Scan for the cell matching the given text and deliver its [x, y] coordinate at center. 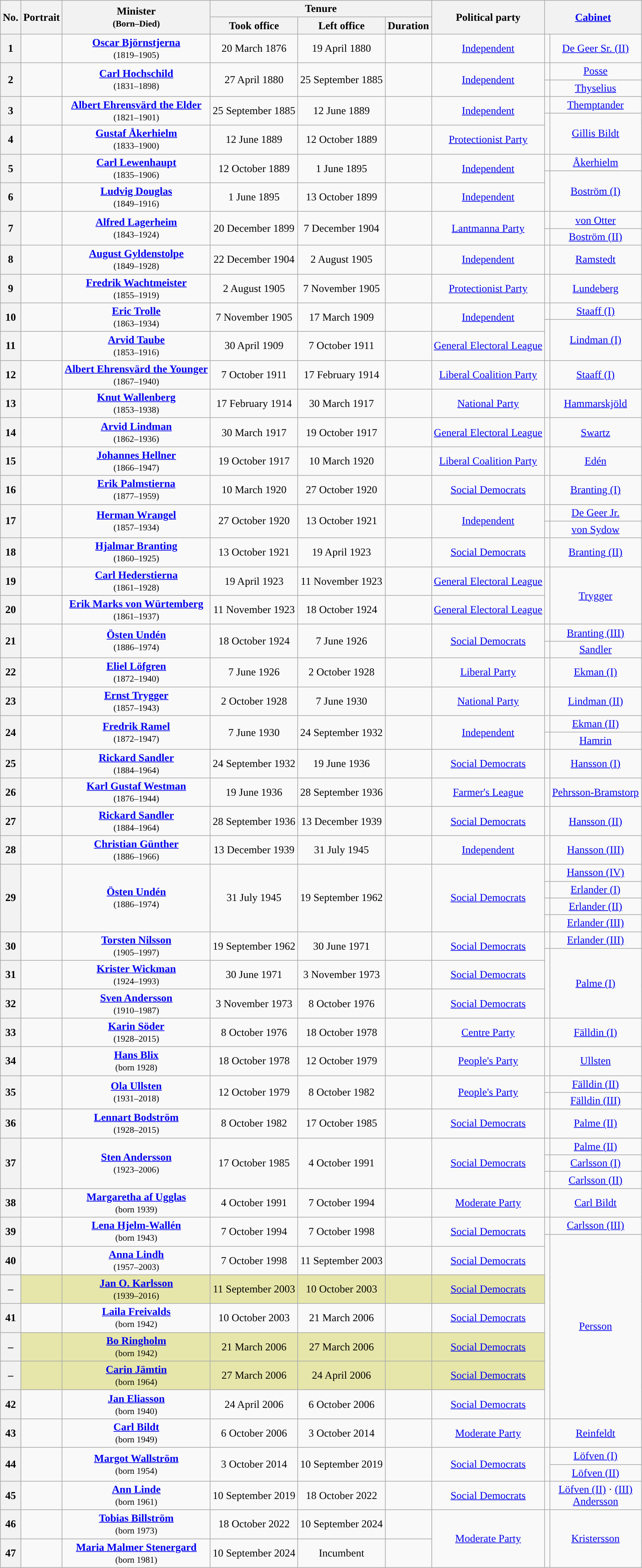
Löfven (I) [596, 1456]
22 [11, 672]
30 [11, 946]
Carlsson (III) [596, 1226]
Carlsson (I) [596, 1163]
Took office [254, 26]
Ann Linde(born 1961) [136, 1496]
Carl Bildt(born 1949) [136, 1433]
Lindman (II) [596, 701]
17 March 1909 [342, 318]
Albert Ehrensvärd the Elder(1821–1901) [136, 111]
Oscar Björnstjerna(1819–1905) [136, 49]
7 [11, 228]
von Otter [596, 220]
21 [11, 641]
Ekman (II) [596, 724]
Sven Andersson(1910–1987) [136, 1003]
15 [11, 461]
Carl Hochschild(1831–1898) [136, 80]
20 December 1899 [254, 228]
Branting (II) [596, 552]
7 December 1904 [342, 228]
Hansson (III) [596, 850]
Fälldin (I) [596, 1032]
20 [11, 610]
Cabinet [593, 17]
Themptander [596, 105]
Swartz [596, 433]
29 [11, 898]
Incumbent [342, 1553]
Liberal Party [488, 672]
Persson [596, 1326]
Margaretha af Ugglas(born 1939) [136, 1203]
Farmer's League [488, 793]
Left office [342, 26]
12 [11, 375]
Torsten Nilsson(1905–1997) [136, 946]
23 [11, 701]
Political party [488, 17]
4 [11, 140]
Boström (I) [596, 191]
De Geer Sr. (II) [596, 49]
44 [11, 1464]
47 [11, 1553]
Fälldin (II) [596, 1084]
von Sydow [596, 529]
Carin Jämtin(born 1964) [136, 1376]
Ekman (I) [596, 672]
Fälldin (III) [596, 1101]
Duration [408, 26]
Tobias Billström(born 1973) [136, 1524]
30 April 1909 [254, 346]
Löfven (II) · (III)Andersson [596, 1496]
Hansson (II) [596, 821]
Erik Palmstierna(1877–1959) [136, 490]
Hansson (I) [596, 763]
Karl Gustaf Westman(1876–1944) [136, 793]
5 [11, 168]
Hammarskjöld [596, 403]
Minister(Born–Died) [136, 17]
36 [11, 1123]
Christian Günther(1886–1966) [136, 850]
Arvid Taube(1853–1916) [136, 346]
Erik Marks von Würtemberg(1861–1937) [136, 610]
Eliel Löfgren(1872–1940) [136, 672]
32 [11, 1003]
Thyselius [596, 88]
Portrait [42, 17]
9 [11, 288]
11 [11, 346]
Reinfeldt [596, 1433]
Centre Party [488, 1032]
Karin Söder(1928–2015) [136, 1032]
Fredrik Wachtmeister(1855–1919) [136, 288]
41 [11, 1318]
46 [11, 1524]
Hans Blix(born 1928) [136, 1061]
24 [11, 732]
August Gyldenstolpe(1849–1928) [136, 259]
26 [11, 793]
Kristersson [596, 1539]
Lundeberg [596, 288]
31 [11, 975]
Gillis Bildt [596, 134]
27 April 1880 [254, 80]
No. [11, 17]
Erlander (I) [596, 889]
Carl Bildt [596, 1203]
Herman Wrangel(1857–1934) [136, 521]
Branting (I) [596, 490]
8 [11, 259]
25 [11, 763]
22 December 1904 [254, 259]
Ullsten [596, 1061]
Carl Lewenhaupt(1835–1906) [136, 168]
Sandler [596, 649]
Johannes Hellner(1866–1947) [136, 461]
17 [11, 521]
Trygger [596, 595]
Edén [596, 461]
2 [11, 80]
19 [11, 581]
Ola Ullsten(1931–2018) [136, 1093]
Ernst Trygger(1857–1943) [136, 701]
Ramstedt [596, 259]
10 [11, 318]
Lena Hjelm-Wallén(born 1943) [136, 1231]
Gustaf Åkerhielm(1833–1900) [136, 140]
14 [11, 433]
Arvid Lindman(1862–1936) [136, 433]
Eric Trolle(1863–1934) [136, 318]
Erlander (II) [596, 906]
35 [11, 1093]
Jan O. Karlsson(1939–2016) [136, 1289]
13 [11, 403]
Hamrin [596, 741]
Tenure [321, 9]
Posse [596, 71]
Carl Hederstierna(1861–1928) [136, 581]
Löfven (II) [596, 1472]
Krister Wickman(1924–1993) [136, 975]
45 [11, 1496]
Albert Ehrensvärd the Younger(1867–1940) [136, 375]
Ludvig Douglas(1849–1916) [136, 197]
Branting (III) [596, 633]
De Geer Jr. [596, 513]
42 [11, 1404]
Fredrik Ramel(1872–1947) [136, 732]
38 [11, 1203]
33 [11, 1032]
Bo Ringholm(born 1942) [136, 1346]
27 [11, 821]
39 [11, 1231]
34 [11, 1061]
Carlsson (II) [596, 1180]
Jan Eliasson(born 1940) [136, 1404]
Maria Malmer Stenergard(born 1981) [136, 1553]
13 October 1899 [342, 197]
Anna Lindh(1957–2003) [136, 1261]
Alfred Lagerheim(1843–1924) [136, 228]
43 [11, 1433]
Hjalmar Branting(1860–1925) [136, 552]
Boström (II) [596, 237]
Margot Wallström(born 1954) [136, 1464]
28 [11, 850]
20 March 1876 [254, 49]
Laila Freivalds(born 1942) [136, 1318]
Pehrsson-Bramstorp [596, 793]
40 [11, 1261]
1 [11, 49]
Lindman (I) [596, 340]
Lennart Bodström(1928–2015) [136, 1123]
Palme (I) [596, 983]
19 April 1880 [342, 49]
18 [11, 552]
37 [11, 1163]
Åkerhielm [596, 162]
Sten Andersson(1923–2006) [136, 1163]
Knut Wallenberg(1853–1938) [136, 403]
Lantmanna Party [488, 228]
3 [11, 111]
6 [11, 197]
16 [11, 490]
Hansson (IV) [596, 873]
